Search for the cell housing the specified text and yield its [X, Y] center coordinate. 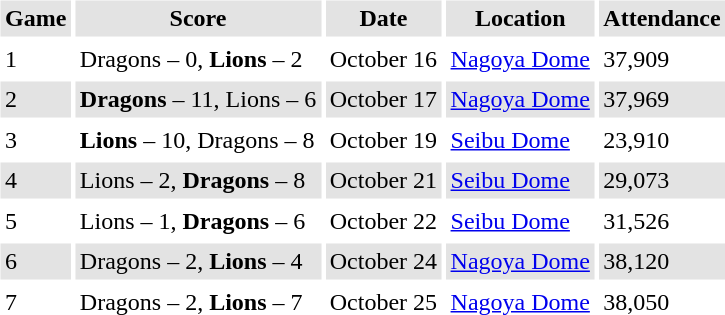
Lions – 2, Dragons – 8 [198, 180]
31,526 [662, 221]
29,073 [662, 180]
37,969 [662, 100]
October 17 [383, 100]
23,910 [662, 140]
Attendance [662, 18]
Dragons – 0, Lions – 2 [198, 59]
Location [520, 18]
5 [35, 221]
Lions – 1, Dragons – 6 [198, 221]
38,120 [662, 262]
1 [35, 59]
Dragons – 11, Lions – 6 [198, 100]
Score [198, 18]
4 [35, 180]
6 [35, 262]
2 [35, 100]
October 21 [383, 180]
October 24 [383, 262]
Dragons – 2, Lions – 4 [198, 262]
October 19 [383, 140]
37,909 [662, 59]
October 16 [383, 59]
Game [35, 18]
October 22 [383, 221]
Lions – 10, Dragons – 8 [198, 140]
3 [35, 140]
Date [383, 18]
